Determine the [x, y] coordinate at the center of the cell enclosing the given text.  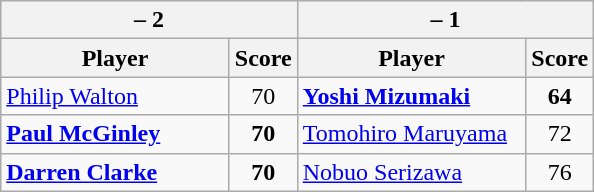
72 [560, 134]
Tomohiro Maruyama [412, 134]
– 1 [446, 20]
Yoshi Mizumaki [412, 96]
– 2 [150, 20]
Paul McGinley [116, 134]
Darren Clarke [116, 172]
76 [560, 172]
64 [560, 96]
Philip Walton [116, 96]
Nobuo Serizawa [412, 172]
